Provide the (x, y) coordinate of the cell's center where the given text is located.  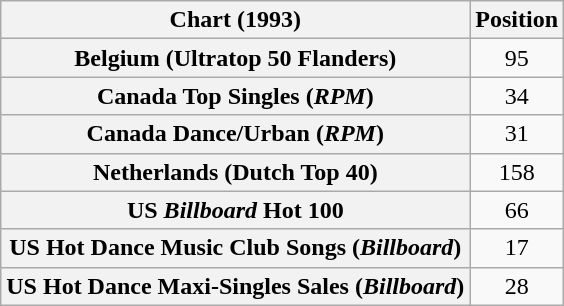
158 (517, 172)
17 (517, 248)
Position (517, 20)
US Hot Dance Music Club Songs (Billboard) (236, 248)
Chart (1993) (236, 20)
US Billboard Hot 100 (236, 210)
34 (517, 96)
US Hot Dance Maxi-Singles Sales (Billboard) (236, 286)
Canada Dance/Urban (RPM) (236, 134)
31 (517, 134)
Belgium (Ultratop 50 Flanders) (236, 58)
Netherlands (Dutch Top 40) (236, 172)
66 (517, 210)
28 (517, 286)
Canada Top Singles (RPM) (236, 96)
95 (517, 58)
